Scan for the cell matching the given text and deliver its (X, Y) coordinate at center. 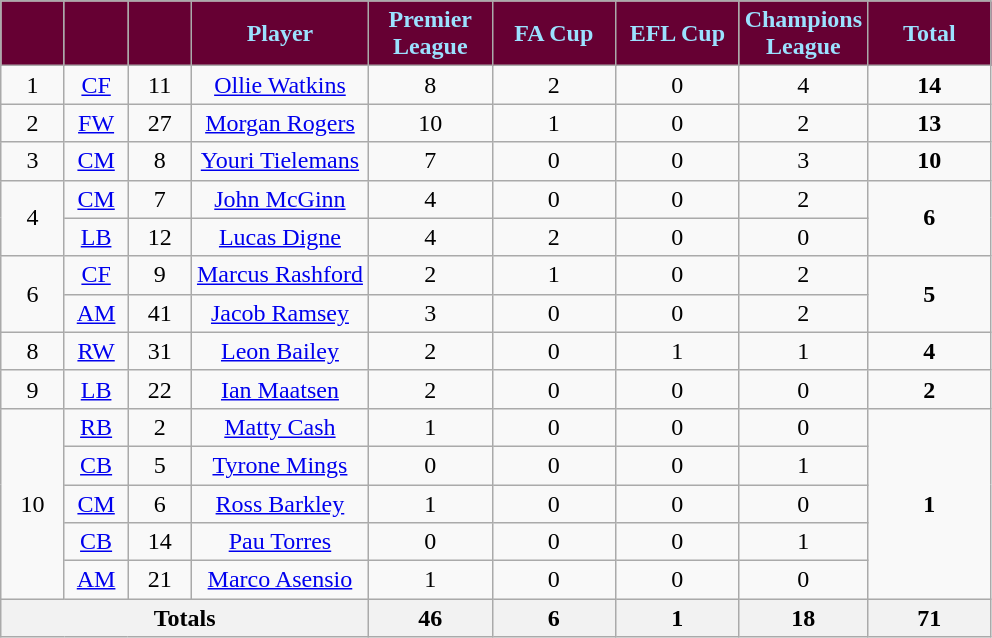
Youri Tielemans (280, 161)
12 (160, 237)
Premier League (430, 34)
21 (160, 580)
46 (430, 618)
Ross Barkley (280, 503)
71 (930, 618)
Marco Asensio (280, 580)
Totals (185, 618)
FW (96, 123)
Champions League (803, 34)
Total (930, 34)
Leon Bailey (280, 351)
Tyrone Mings (280, 465)
Matty Cash (280, 427)
Jacob Ramsey (280, 313)
Ollie Watkins (280, 85)
Pau Torres (280, 542)
EFL Cup (678, 34)
31 (160, 351)
RB (96, 427)
Lucas Digne (280, 237)
13 (930, 123)
John McGinn (280, 199)
18 (803, 618)
Ian Maatsen (280, 389)
11 (160, 85)
41 (160, 313)
Marcus Rashford (280, 275)
Player (280, 34)
FA Cup (554, 34)
Morgan Rogers (280, 123)
RW (96, 351)
27 (160, 123)
22 (160, 389)
